From the cell containing the given text, extract its center point as [X, Y] coordinate. 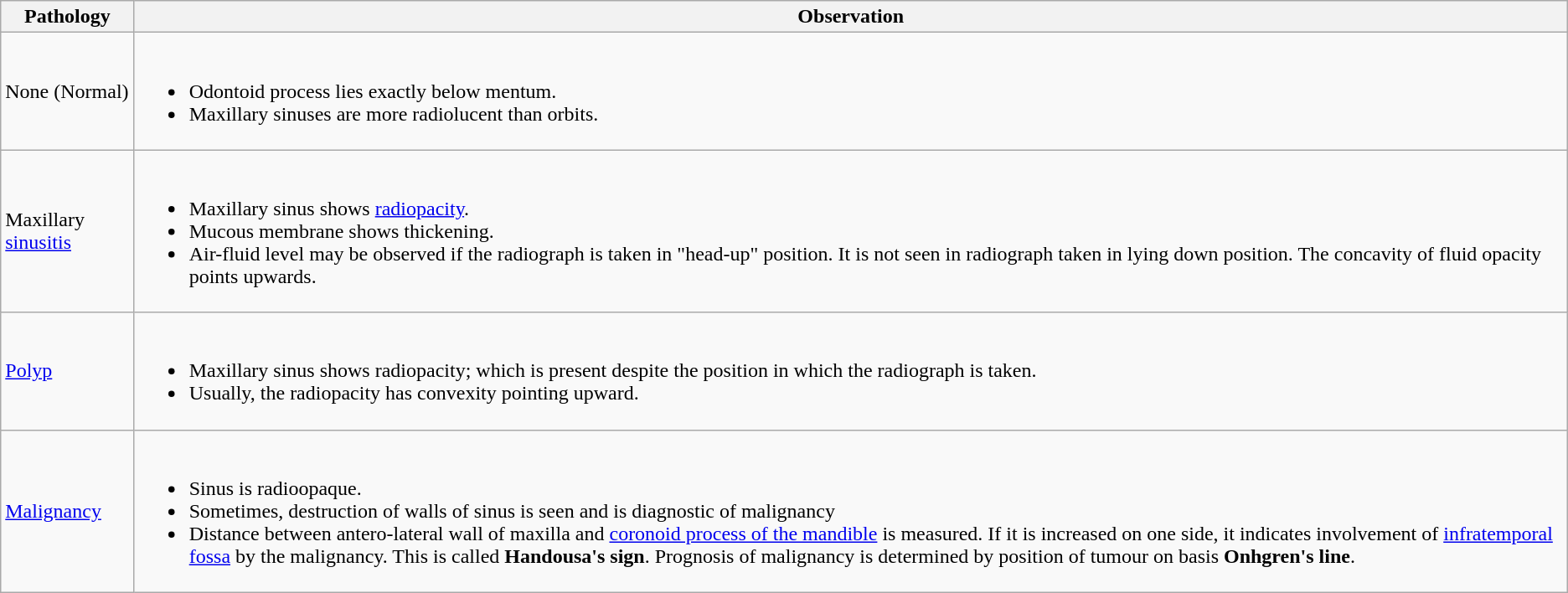
Odontoid process lies exactly below mentum.Maxillary sinuses are more radiolucent than orbits. [851, 91]
Polyp [67, 371]
Pathology [67, 17]
Maxillary sinusitis [67, 231]
Observation [851, 17]
None (Normal) [67, 91]
Malignancy [67, 511]
